Detect which cell encompasses the target text, then output its [x, y] center coordinate. 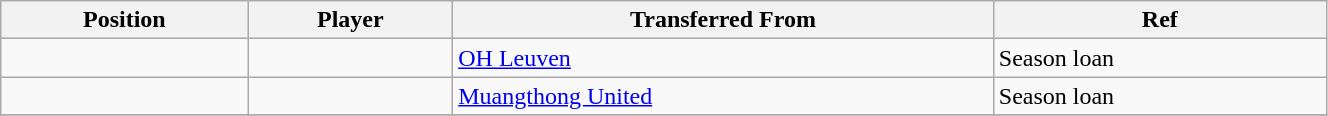
Transferred From [724, 20]
Ref [1160, 20]
Player [350, 20]
Muangthong United [724, 96]
Position [124, 20]
OH Leuven [724, 58]
